From the cell containing the given text, extract its center point as (X, Y) coordinate. 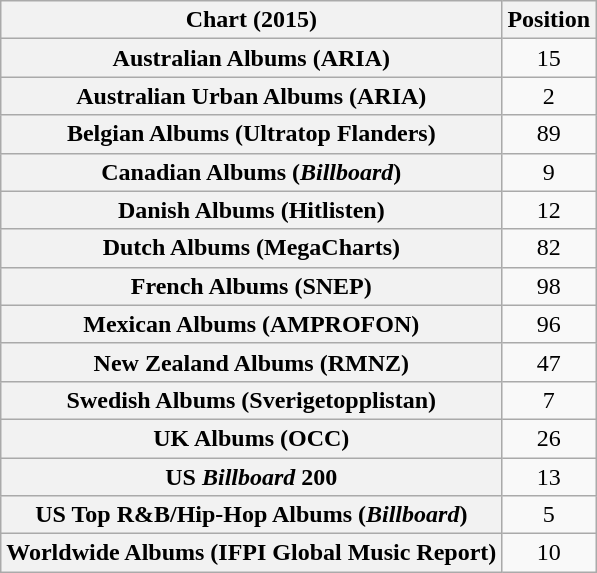
96 (549, 324)
Worldwide Albums (IFPI Global Music Report) (252, 553)
Australian Urban Albums (ARIA) (252, 96)
New Zealand Albums (RMNZ) (252, 362)
2 (549, 96)
Canadian Albums (Billboard) (252, 172)
French Albums (SNEP) (252, 286)
UK Albums (OCC) (252, 438)
13 (549, 477)
US Billboard 200 (252, 477)
15 (549, 58)
7 (549, 400)
12 (549, 210)
98 (549, 286)
Belgian Albums (Ultratop Flanders) (252, 134)
Mexican Albums (AMPROFON) (252, 324)
Position (549, 20)
82 (549, 248)
5 (549, 515)
Danish Albums (Hitlisten) (252, 210)
26 (549, 438)
47 (549, 362)
9 (549, 172)
89 (549, 134)
Chart (2015) (252, 20)
10 (549, 553)
Australian Albums (ARIA) (252, 58)
Swedish Albums (Sverigetopplistan) (252, 400)
Dutch Albums (MegaCharts) (252, 248)
US Top R&B/Hip-Hop Albums (Billboard) (252, 515)
